Provide the (X, Y) coordinate of the cell's center where the given text is located.  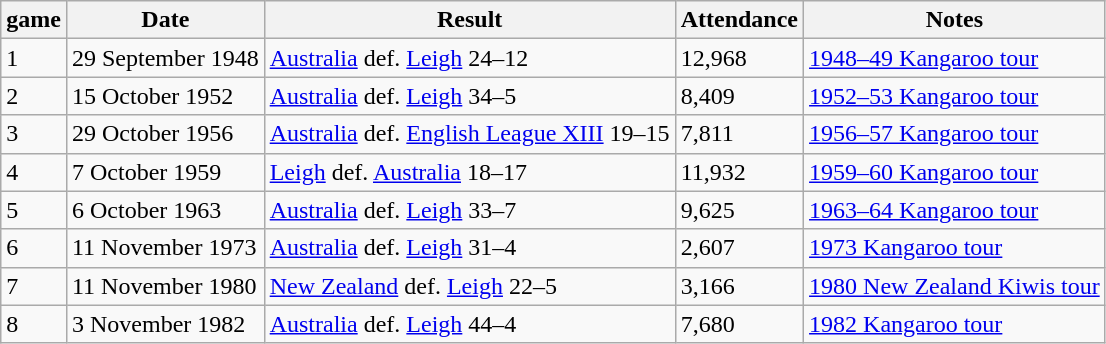
Australia def. Leigh 31–4 (470, 248)
1948–49 Kangaroo tour (955, 58)
2 (34, 96)
29 October 1956 (165, 134)
Australia def. Leigh 34–5 (470, 96)
Result (470, 20)
5 (34, 210)
15 October 1952 (165, 96)
8 (34, 324)
3 (34, 134)
1980 New Zealand Kiwis tour (955, 286)
Leigh def. Australia 18–17 (470, 172)
11 November 1980 (165, 286)
29 September 1948 (165, 58)
Notes (955, 20)
6 (34, 248)
1956–57 Kangaroo tour (955, 134)
1959–60 Kangaroo tour (955, 172)
Australia def. Leigh 33–7 (470, 210)
1982 Kangaroo tour (955, 324)
7,680 (739, 324)
1952–53 Kangaroo tour (955, 96)
Date (165, 20)
4 (34, 172)
8,409 (739, 96)
3 November 1982 (165, 324)
11,932 (739, 172)
7 (34, 286)
12,968 (739, 58)
7 October 1959 (165, 172)
3,166 (739, 286)
1 (34, 58)
6 October 1963 (165, 210)
Australia def. English League XIII 19–15 (470, 134)
1963–64 Kangaroo tour (955, 210)
1973 Kangaroo tour (955, 248)
11 November 1973 (165, 248)
Attendance (739, 20)
New Zealand def. Leigh 22–5 (470, 286)
9,625 (739, 210)
2,607 (739, 248)
game (34, 20)
Australia def. Leigh 44–4 (470, 324)
7,811 (739, 134)
Australia def. Leigh 24–12 (470, 58)
